Search for the cell housing the specified text and yield its (x, y) center coordinate. 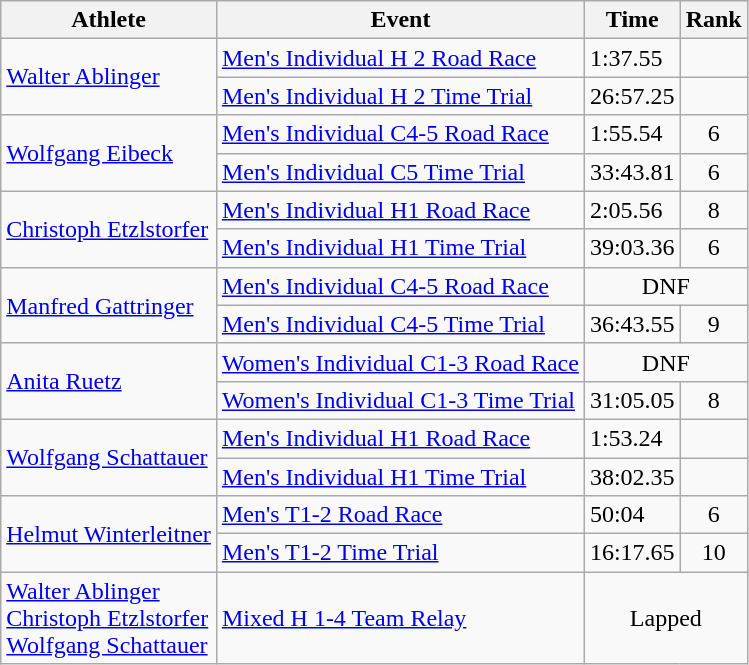
1:37.55 (632, 58)
26:57.25 (632, 96)
Anita Ruetz (109, 381)
1:53.24 (632, 438)
Men's T1-2 Road Race (400, 515)
36:43.55 (632, 324)
Manfred Gattringer (109, 305)
Athlete (109, 20)
33:43.81 (632, 172)
10 (714, 553)
Wolfgang Schattauer (109, 457)
38:02.35 (632, 477)
9 (714, 324)
Helmut Winterleitner (109, 534)
Christoph Etzlstorfer (109, 229)
Men's Individual H 2 Road Race (400, 58)
Lapped (666, 618)
16:17.65 (632, 553)
Walter Ablinger Christoph Etzlstorfer Wolfgang Schattauer (109, 618)
Event (400, 20)
31:05.05 (632, 400)
Men's Individual C4-5 Time Trial (400, 324)
Women's Individual C1-3 Time Trial (400, 400)
2:05.56 (632, 210)
Time (632, 20)
Men's Individual C5 Time Trial (400, 172)
Mixed H 1-4 Team Relay (400, 618)
Women's Individual C1-3 Road Race (400, 362)
50:04 (632, 515)
Wolfgang Eibeck (109, 153)
1:55.54 (632, 134)
Walter Ablinger (109, 77)
Men's Individual H 2 Time Trial (400, 96)
39:03.36 (632, 248)
Rank (714, 20)
Men's T1-2 Time Trial (400, 553)
